Pinpoint the cell where the given text exists, returning its [x, y] midpoint coordinate. 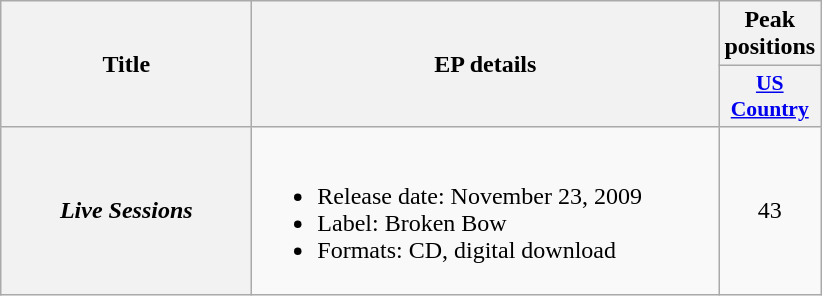
Release date: November 23, 2009Label: Broken BowFormats: CD, digital download [486, 210]
US Country [770, 96]
Peak positions [770, 34]
EP details [486, 64]
43 [770, 210]
Live Sessions [126, 210]
Title [126, 64]
